Identify which cell holds the provided text, then report its (X, Y) central coordinate. 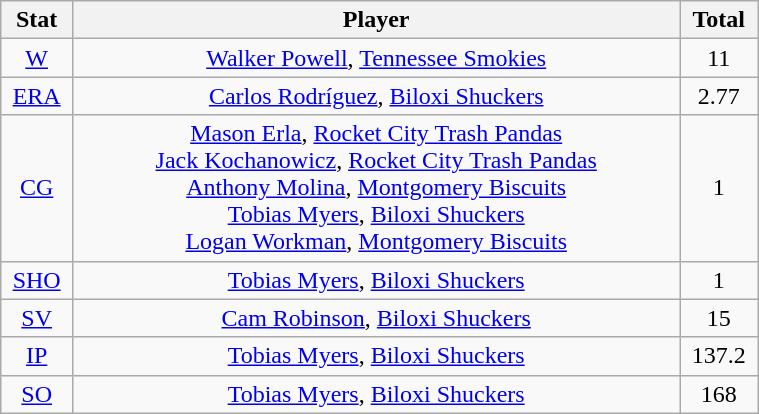
Player (376, 20)
SHO (37, 280)
137.2 (719, 356)
W (37, 58)
Stat (37, 20)
CG (37, 188)
168 (719, 394)
11 (719, 58)
Walker Powell, Tennessee Smokies (376, 58)
Cam Robinson, Biloxi Shuckers (376, 318)
SV (37, 318)
2.77 (719, 96)
ERA (37, 96)
Carlos Rodríguez, Biloxi Shuckers (376, 96)
IP (37, 356)
SO (37, 394)
Total (719, 20)
15 (719, 318)
